Scan for the cell matching the given text and deliver its [X, Y] coordinate at center. 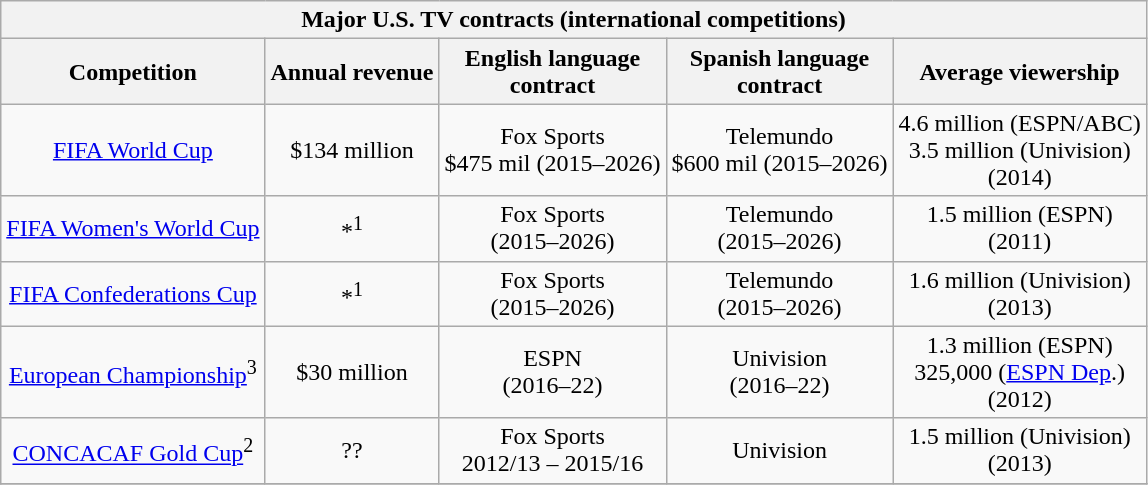
4.6 million (ESPN/ABC) 3.5 million (Univision) (2014) [1020, 150]
1.3 million (ESPN) 325,000 (ESPN Dep.) (2012) [1020, 372]
Major U.S. TV contracts (international competitions) [574, 20]
1.5 million (Univision) (2013) [1020, 450]
Univision (2016–22) [780, 372]
?? [352, 450]
CONCACAF Gold Cup2 [133, 450]
Spanish language contract [780, 72]
$134 million [352, 150]
English language contract [552, 72]
FIFA Women's World Cup [133, 228]
1.5 million (ESPN) (2011) [1020, 228]
$30 million [352, 372]
ESPN (2016–22) [552, 372]
Telemundo $600 mil (2015–2026) [780, 150]
FIFA Confederations Cup [133, 294]
FIFA World Cup [133, 150]
Univision [780, 450]
Fox Sports $475 mil (2015–2026) [552, 150]
European Championship3 [133, 372]
Fox Sports 2012/13 – 2015/16 [552, 450]
1.6 million (Univision) (2013) [1020, 294]
Competition [133, 72]
Average viewership [1020, 72]
Annual revenue [352, 72]
